Detect which cell encompasses the target text, then output its (X, Y) center coordinate. 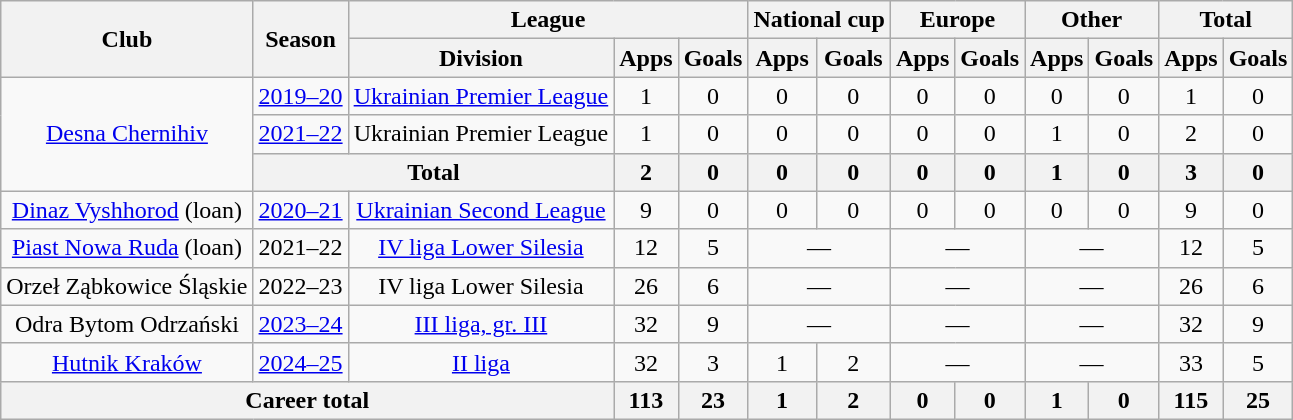
Other (1092, 20)
33 (1191, 362)
113 (646, 400)
2024–25 (300, 362)
Orzeł Ząbkowice Śląskie (127, 286)
2019–20 (300, 96)
Division (481, 58)
II liga (481, 362)
25 (1258, 400)
Dinaz Vyshhorod (loan) (127, 210)
115 (1191, 400)
Ukrainian Second League (481, 210)
Season (300, 39)
League (548, 20)
Odra Bytom Odrzański (127, 324)
Career total (308, 400)
Desna Chernihiv (127, 134)
2023–24 (300, 324)
Hutnik Kraków (127, 362)
Europe (957, 20)
Piast Nowa Ruda (loan) (127, 248)
23 (713, 400)
2022–23 (300, 286)
2020–21 (300, 210)
III liga, gr. III (481, 324)
Club (127, 39)
National cup (819, 20)
